Detect which cell encompasses the target text, then output its (x, y) center coordinate. 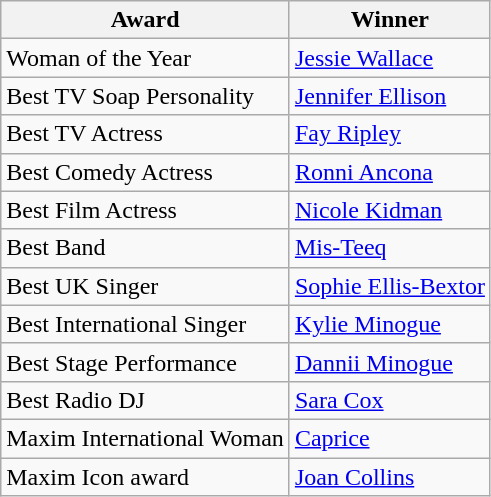
Joan Collins (390, 477)
Best Comedy Actress (146, 172)
Best Radio DJ (146, 400)
Best UK Singer (146, 286)
Award (146, 20)
Ronni Ancona (390, 172)
Best Band (146, 248)
Best Film Actress (146, 210)
Sara Cox (390, 400)
Winner (390, 20)
Jessie Wallace (390, 58)
Best TV Soap Personality (146, 96)
Nicole Kidman (390, 210)
Maxim International Woman (146, 438)
Caprice (390, 438)
Kylie Minogue (390, 324)
Jennifer Ellison (390, 96)
Fay Ripley (390, 134)
Maxim Icon award (146, 477)
Woman of the Year (146, 58)
Best Stage Performance (146, 362)
Best International Singer (146, 324)
Dannii Minogue (390, 362)
Best TV Actress (146, 134)
Sophie Ellis-Bextor (390, 286)
Mis-Teeq (390, 248)
